Locate the cell with the specified text and output its (X, Y) center coordinate. 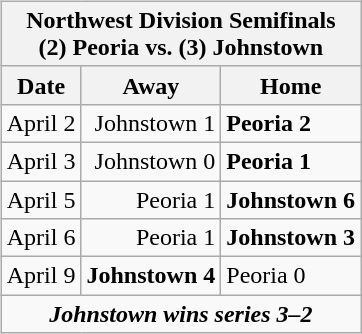
April 9 (41, 276)
Date (41, 85)
Peoria 0 (291, 276)
Johnstown 1 (151, 123)
April 2 (41, 123)
April 6 (41, 238)
Away (151, 85)
April 3 (41, 161)
Johnstown 3 (291, 238)
Johnstown wins series 3–2 (180, 314)
Northwest Division Semifinals(2) Peoria vs. (3) Johnstown (180, 34)
April 5 (41, 199)
Johnstown 0 (151, 161)
Home (291, 85)
Peoria 2 (291, 123)
Johnstown 4 (151, 276)
Johnstown 6 (291, 199)
